Detect which cell encompasses the target text, then output its [X, Y] center coordinate. 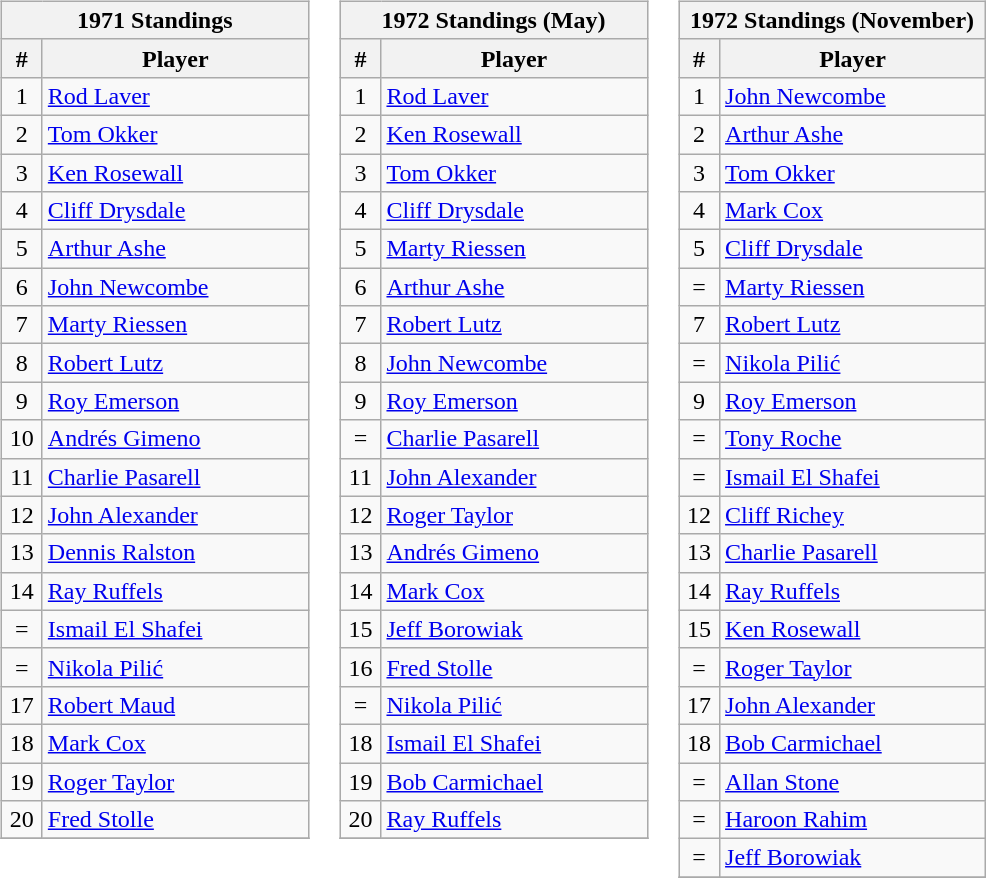
Tony Roche [853, 439]
Haroon Rahim [853, 820]
Cliff Richey [853, 515]
1972 Standings (May) [494, 20]
Allan Stone [853, 781]
1971 Standings [154, 20]
10 [22, 439]
1972 Standings (November) [832, 20]
16 [360, 667]
Robert Maud [175, 705]
Dennis Ralston [175, 553]
